Output the (x, y) coordinate of the center of the cell containing the given text.  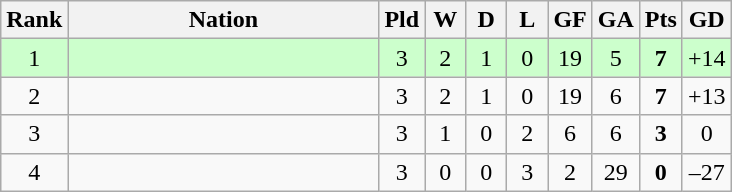
GA (616, 20)
Pld (402, 20)
W (446, 20)
D (486, 20)
5 (616, 58)
+13 (706, 96)
L (528, 20)
–27 (706, 172)
+14 (706, 58)
Nation (224, 20)
Pts (660, 20)
GF (570, 20)
4 (34, 172)
29 (616, 172)
GD (706, 20)
Rank (34, 20)
